From the cell containing the given text, extract its center point as (x, y) coordinate. 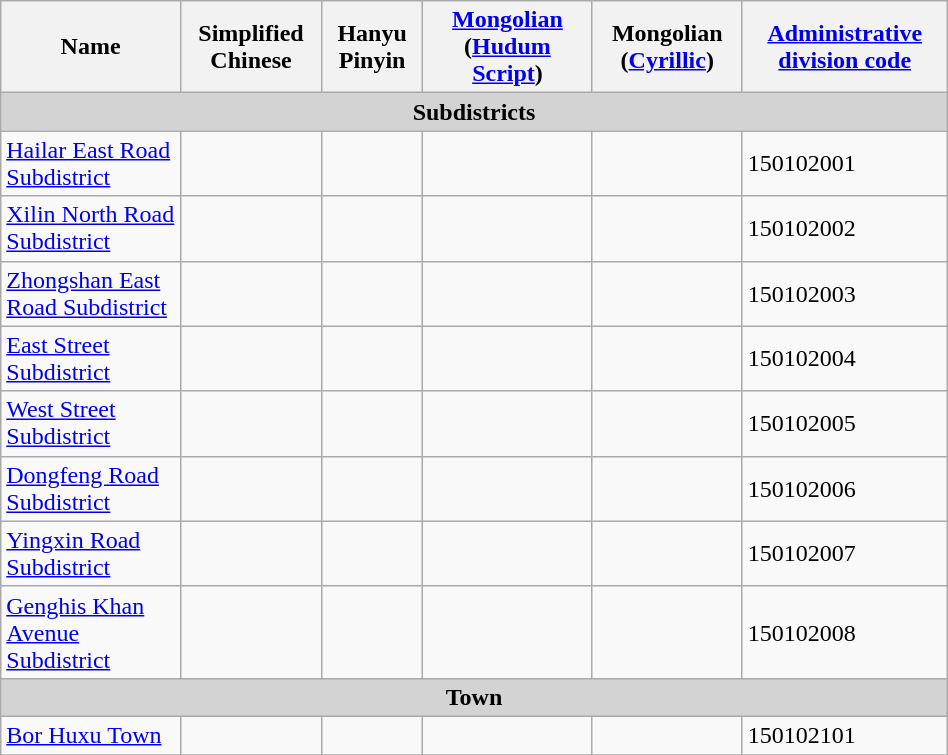
Hailar East Road Subdistrict (91, 164)
Mongolian (Cyrillic) (667, 47)
150102006 (844, 488)
Bor Huxu Town (91, 735)
150102101 (844, 735)
Administrative division code (844, 47)
Town (474, 697)
Simplified Chinese (250, 47)
150102004 (844, 358)
150102003 (844, 294)
Xilin North Road Subdistrict (91, 228)
East Street Subdistrict (91, 358)
Dongfeng Road Subdistrict (91, 488)
150102008 (844, 632)
150102002 (844, 228)
150102005 (844, 424)
150102001 (844, 164)
West Street Subdistrict (91, 424)
150102007 (844, 554)
Mongolian (Hudum Script) (508, 47)
Genghis Khan Avenue Subdistrict (91, 632)
Yingxin Road Subdistrict (91, 554)
Hanyu Pinyin (372, 47)
Name (91, 47)
Zhongshan East Road Subdistrict (91, 294)
Subdistricts (474, 112)
